Find where the given text appears and provide that cell's center as (x, y) coordinate. 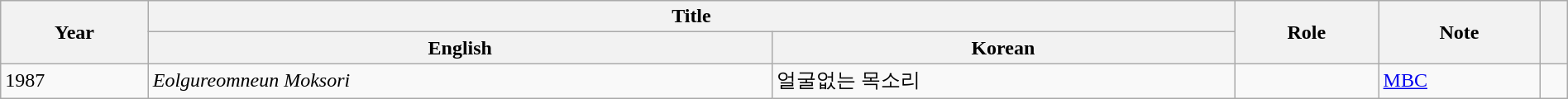
Title (691, 16)
MBC (1459, 81)
1987 (74, 81)
얼굴없는 목소리 (1002, 81)
English (460, 48)
Eolgureomneun Moksori (460, 81)
Year (74, 32)
Role (1307, 32)
Korean (1002, 48)
Note (1459, 32)
